Output the [X, Y] coordinate of the center of the cell containing the given text.  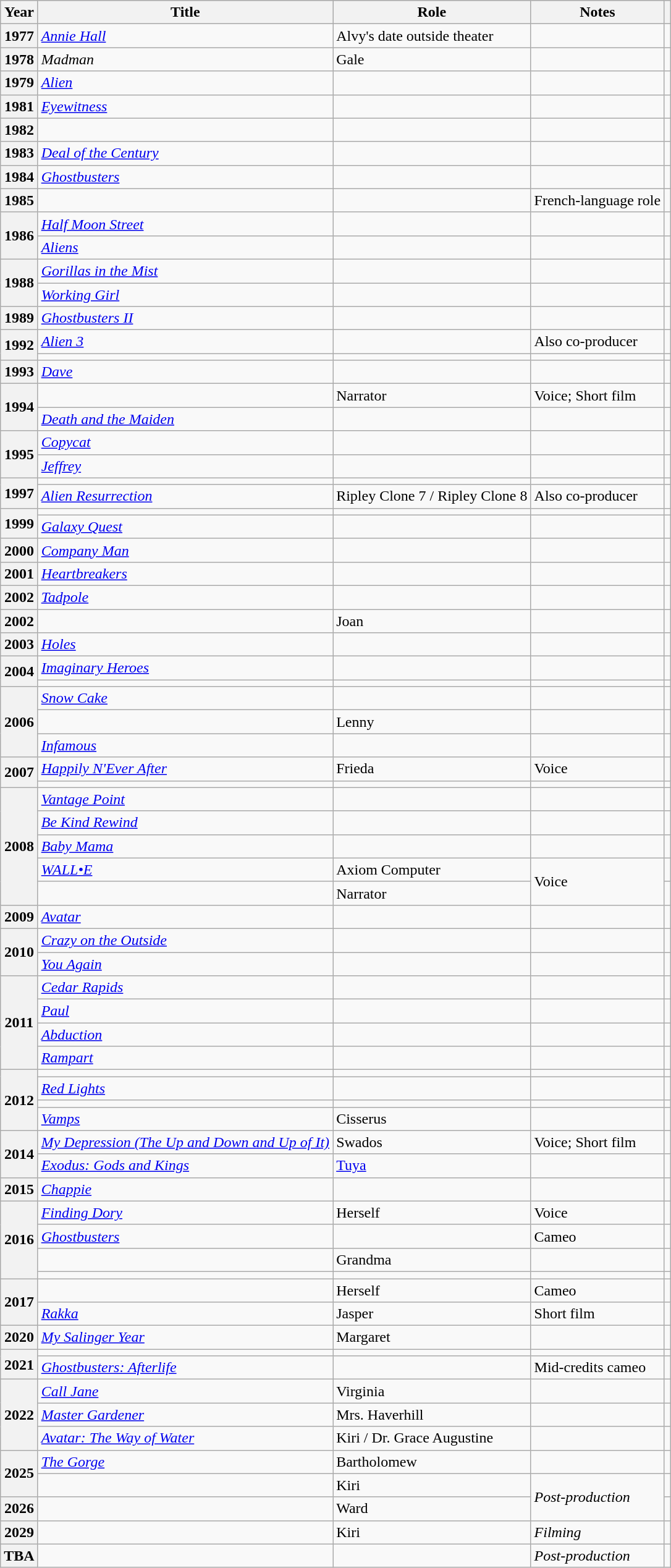
Role [432, 12]
1982 [19, 130]
Annie Hall [185, 36]
Cedar Rapids [185, 988]
Avatar: The Way of Water [185, 1438]
Abduction [185, 1035]
2026 [19, 1509]
Alvy's date outside theater [432, 36]
2006 [19, 722]
Alien 3 [185, 342]
Company Man [185, 550]
Half Moon Street [185, 224]
Snow Cake [185, 698]
Master Gardener [185, 1415]
Gorillas in the Mist [185, 271]
Avatar [185, 917]
Paul [185, 1011]
Jeffrey [185, 466]
1978 [19, 59]
Kiri / Dr. Grace Augustine [432, 1438]
1983 [19, 153]
Exodus: Gods and Kings [185, 1166]
2020 [19, 1337]
Heartbreakers [185, 574]
2000 [19, 550]
Imaginary Heroes [185, 668]
Rakka [185, 1314]
2003 [19, 645]
Vamps [185, 1119]
2007 [19, 773]
2001 [19, 574]
Infamous [185, 745]
Baby Mama [185, 846]
You Again [185, 964]
Margaret [432, 1337]
2029 [19, 1532]
Holes [185, 645]
Alien Resurrection [185, 496]
Filming [597, 1532]
Lenny [432, 722]
Tuya [432, 1166]
2014 [19, 1154]
WALL•E [185, 870]
1977 [19, 36]
Vantage Point [185, 799]
Rampart [185, 1058]
1988 [19, 282]
Joan [432, 621]
Cisserus [432, 1119]
Axiom Computer [432, 870]
Copycat [185, 443]
Year [19, 12]
2011 [19, 1023]
2017 [19, 1302]
Eyewitness [185, 106]
Virginia [432, 1391]
Alien [185, 83]
Ghostbusters: Afterlife [185, 1368]
Be Kind Rewind [185, 823]
Red Lights [185, 1088]
1999 [19, 523]
Gale [432, 59]
The Gorge [185, 1462]
Mid-credits cameo [597, 1368]
Frieda [432, 769]
French-language role [597, 200]
1994 [19, 407]
Grandma [432, 1260]
Finding Dory [185, 1213]
Happily N'Ever After [185, 769]
2022 [19, 1415]
1981 [19, 106]
2010 [19, 952]
Galaxy Quest [185, 527]
TBA [19, 1556]
2025 [19, 1473]
Deal of the Century [185, 153]
2008 [19, 846]
1979 [19, 83]
Jasper [432, 1314]
Short film [597, 1314]
2004 [19, 671]
Ghostbusters II [185, 318]
Death and the Maiden [185, 419]
1995 [19, 454]
Dave [185, 372]
1986 [19, 235]
1992 [19, 345]
1997 [19, 493]
My Salinger Year [185, 1337]
Ripley Clone 7 / Ripley Clone 8 [432, 496]
Ward [432, 1509]
Call Jane [185, 1391]
2021 [19, 1365]
Madman [185, 59]
Swados [432, 1142]
Chappie [185, 1189]
2015 [19, 1189]
Working Girl [185, 295]
2009 [19, 917]
Tadpole [185, 597]
Aliens [185, 247]
Mrs. Haverhill [432, 1415]
Title [185, 12]
2016 [19, 1240]
My Depression (The Up and Down and Up of It) [185, 1142]
1993 [19, 372]
2012 [19, 1100]
1989 [19, 318]
1985 [19, 200]
1984 [19, 177]
Bartholomew [432, 1462]
Notes [597, 12]
Crazy on the Outside [185, 940]
